Return the (X, Y) coordinate for the center point of the cell that contains the specified text.  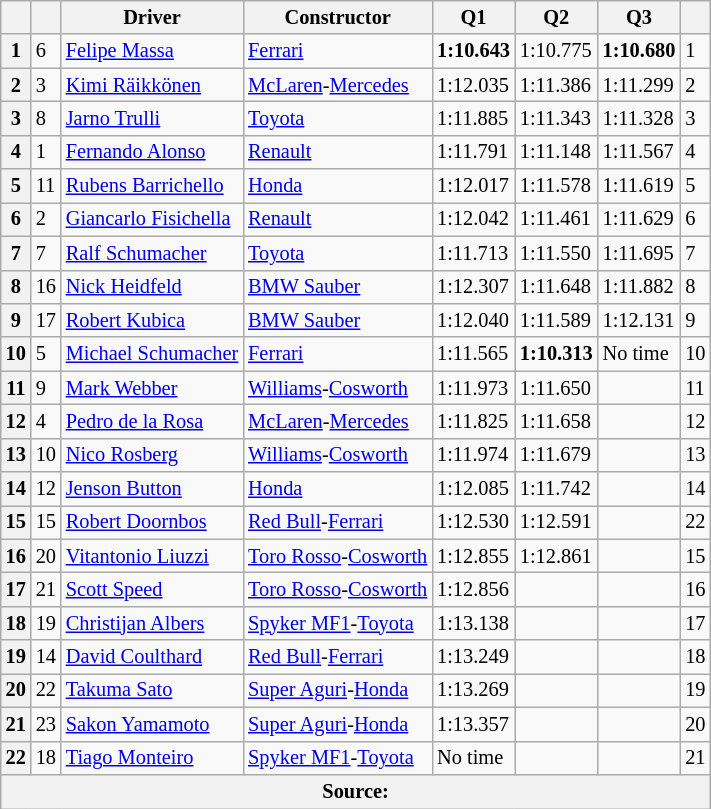
Vitantonio Liuzzi (152, 556)
Fernando Alonso (152, 152)
1:13.249 (474, 657)
1:11.578 (556, 186)
Jenson Button (152, 489)
Scott Speed (152, 589)
1:11.550 (556, 253)
1:13.269 (474, 690)
1:12.131 (640, 320)
1:11.567 (640, 152)
1:11.589 (556, 320)
David Coulthard (152, 657)
1:11.885 (474, 118)
Q1 (474, 17)
1:12.855 (474, 556)
Driver (152, 17)
Nico Rosberg (152, 455)
1:11.973 (474, 388)
Pedro de la Rosa (152, 421)
1:11.461 (556, 219)
1:11.386 (556, 85)
1:11.882 (640, 287)
1:10.680 (640, 51)
Q2 (556, 17)
Mark Webber (152, 388)
1:12.017 (474, 186)
Michael Schumacher (152, 354)
1:11.825 (474, 421)
1:11.695 (640, 253)
1:11.791 (474, 152)
1:10.643 (474, 51)
1:11.713 (474, 253)
1:11.148 (556, 152)
1:12.530 (474, 522)
1:11.619 (640, 186)
1:12.035 (474, 85)
Rubens Barrichello (152, 186)
1:11.328 (640, 118)
Felipe Massa (152, 51)
Robert Doornbos (152, 522)
1:12.856 (474, 589)
1:12.040 (474, 320)
Constructor (338, 17)
1:12.861 (556, 556)
1:12.591 (556, 522)
Q3 (640, 17)
1:11.629 (640, 219)
1:11.679 (556, 455)
Kimi Räikkönen (152, 85)
Nick Heidfeld (152, 287)
Takuma Sato (152, 690)
Giancarlo Fisichella (152, 219)
Ralf Schumacher (152, 253)
Tiago Monteiro (152, 758)
1:10.313 (556, 354)
1:11.650 (556, 388)
Jarno Trulli (152, 118)
1:13.138 (474, 623)
1:11.648 (556, 287)
1:11.343 (556, 118)
1:11.742 (556, 489)
1:11.299 (640, 85)
1:10.775 (556, 51)
Christijan Albers (152, 623)
1:11.565 (474, 354)
1:12.307 (474, 287)
23 (46, 724)
Robert Kubica (152, 320)
1:11.974 (474, 455)
Sakon Yamamoto (152, 724)
1:13.357 (474, 724)
1:12.042 (474, 219)
1:12.085 (474, 489)
1:11.658 (556, 421)
Source: (356, 791)
